Extract the (x, y) coordinate from the center of the cell holding the provided text.  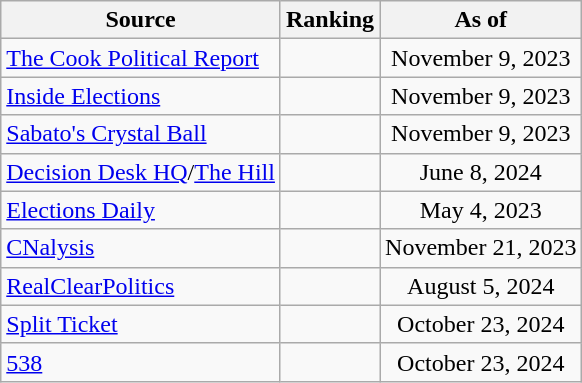
Ranking (330, 20)
The Cook Political Report (141, 58)
May 4, 2023 (481, 210)
June 8, 2024 (481, 172)
Decision Desk HQ/The Hill (141, 172)
Inside Elections (141, 96)
August 5, 2024 (481, 286)
Elections Daily (141, 210)
Source (141, 20)
Sabato's Crystal Ball (141, 134)
Split Ticket (141, 324)
538 (141, 362)
CNalysis (141, 248)
November 21, 2023 (481, 248)
RealClearPolitics (141, 286)
As of (481, 20)
